Scan for the cell matching the given text and deliver its [X, Y] coordinate at center. 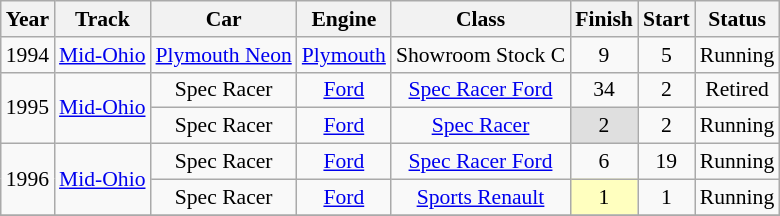
Car [224, 19]
Finish [604, 19]
34 [604, 90]
Class [480, 19]
1995 [28, 108]
Plymouth Neon [224, 55]
19 [666, 162]
Sports Renault [480, 197]
Year [28, 19]
Engine [344, 19]
9 [604, 55]
5 [666, 55]
Showroom Stock C [480, 55]
6 [604, 162]
Plymouth [344, 55]
Track [102, 19]
1996 [28, 180]
Status [737, 19]
1994 [28, 55]
Start [666, 19]
Retired [737, 90]
